Return (x, y) of the center of cell containing provided text 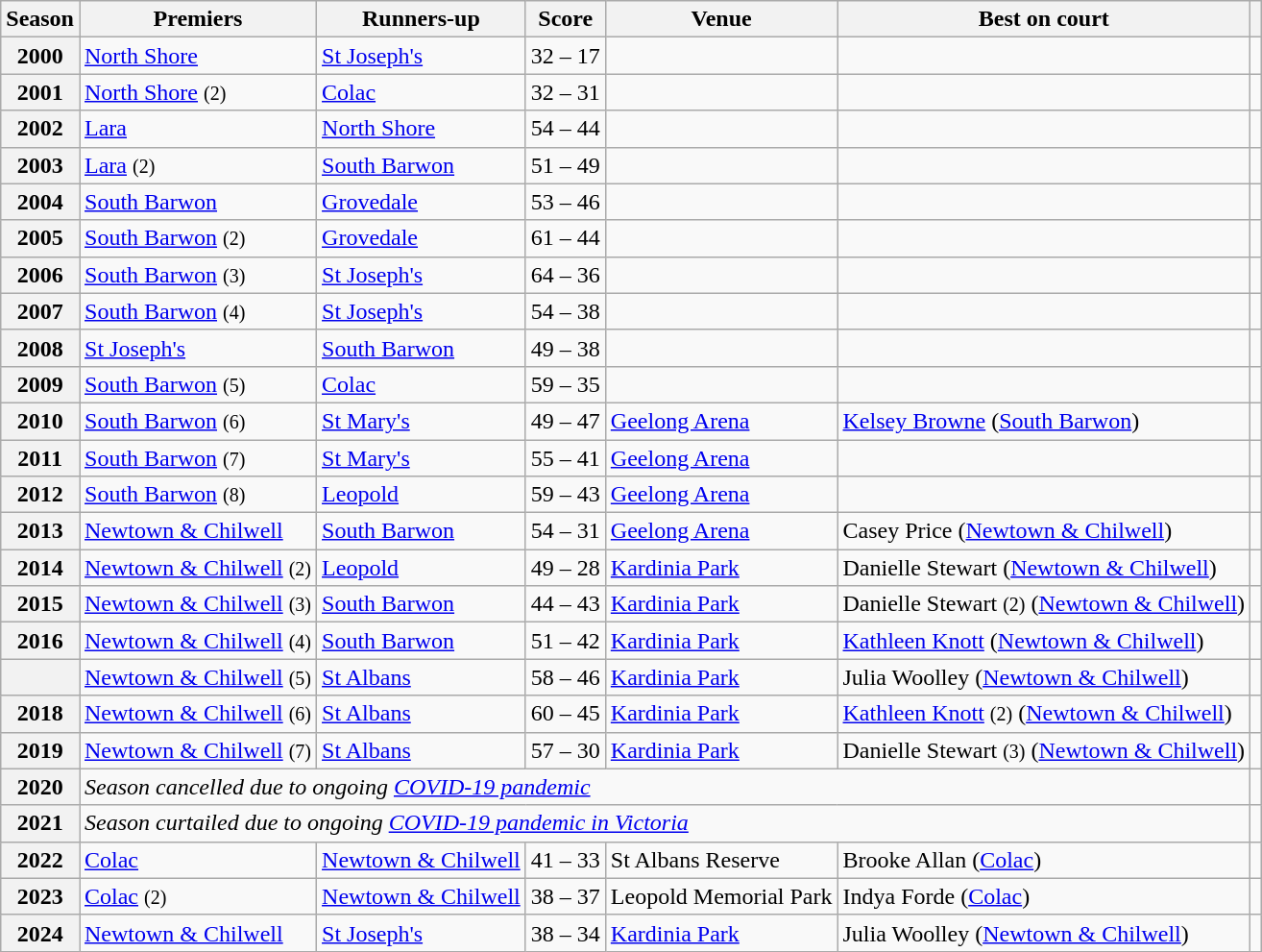
Newtown & Chilwell (3) (198, 604)
57 – 30 (565, 750)
32 – 31 (565, 92)
2014 (40, 568)
2005 (40, 238)
2007 (40, 311)
Casey Price (Newtown & Chilwell) (1044, 531)
55 – 41 (565, 458)
53 – 46 (565, 202)
South Barwon (8) (198, 495)
2003 (40, 165)
Season curtailed due to ongoing COVID-19 pandemic in Victoria (665, 823)
Leopold Memorial Park (721, 896)
51 – 42 (565, 641)
54 – 38 (565, 311)
Newtown & Chilwell (4) (198, 641)
59 – 43 (565, 495)
Brooke Allan (Colac) (1044, 860)
2011 (40, 458)
2016 (40, 641)
2021 (40, 823)
Colac (2) (198, 896)
Score (565, 19)
60 – 45 (565, 714)
Newtown & Chilwell (2) (198, 568)
South Barwon (3) (198, 275)
2023 (40, 896)
Premiers (198, 19)
Season (40, 19)
Lara (2) (198, 165)
Season cancelled due to ongoing COVID-19 pandemic (665, 787)
38 – 37 (565, 896)
59 – 35 (565, 384)
2024 (40, 933)
South Barwon (2) (198, 238)
Kathleen Knott (Newtown & Chilwell) (1044, 641)
32 – 17 (565, 56)
49 – 28 (565, 568)
Kathleen Knott (2) (Newtown & Chilwell) (1044, 714)
2000 (40, 56)
2013 (40, 531)
54 – 44 (565, 129)
South Barwon (6) (198, 421)
64 – 36 (565, 275)
2008 (40, 348)
2002 (40, 129)
54 – 31 (565, 531)
2001 (40, 92)
2004 (40, 202)
St Albans Reserve (721, 860)
2012 (40, 495)
North Shore (2) (198, 92)
2015 (40, 604)
Lara (198, 129)
Venue (721, 19)
Newtown & Chilwell (7) (198, 750)
Kelsey Browne (South Barwon) (1044, 421)
61 – 44 (565, 238)
Best on court (1044, 19)
58 – 46 (565, 677)
Runners-up (422, 19)
41 – 33 (565, 860)
49 – 47 (565, 421)
49 – 38 (565, 348)
South Barwon (4) (198, 311)
2019 (40, 750)
Danielle Stewart (Newtown & Chilwell) (1044, 568)
Danielle Stewart (3) (Newtown & Chilwell) (1044, 750)
51 – 49 (565, 165)
2010 (40, 421)
2018 (40, 714)
2006 (40, 275)
38 – 34 (565, 933)
2022 (40, 860)
Danielle Stewart (2) (Newtown & Chilwell) (1044, 604)
South Barwon (7) (198, 458)
Indya Forde (Colac) (1044, 896)
Newtown & Chilwell (6) (198, 714)
Newtown & Chilwell (5) (198, 677)
2020 (40, 787)
2009 (40, 384)
South Barwon (5) (198, 384)
44 – 43 (565, 604)
